From the cell containing the given text, extract its center point as [x, y] coordinate. 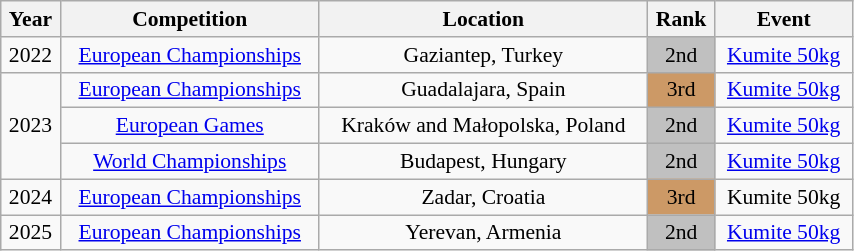
2024 [30, 197]
Budapest, Hungary [483, 162]
Kraków and Małopolska, Poland [483, 126]
Event [784, 19]
Zadar, Croatia [483, 197]
2022 [30, 55]
Year [30, 19]
2025 [30, 233]
Location [483, 19]
Yerevan, Armenia [483, 233]
Gaziantep, Turkey [483, 55]
World Championships [190, 162]
Rank [680, 19]
Guadalajara, Spain [483, 90]
2023 [30, 126]
European Games [190, 126]
Competition [190, 19]
